Extract the [X, Y] coordinate from the center of the cell holding the provided text.  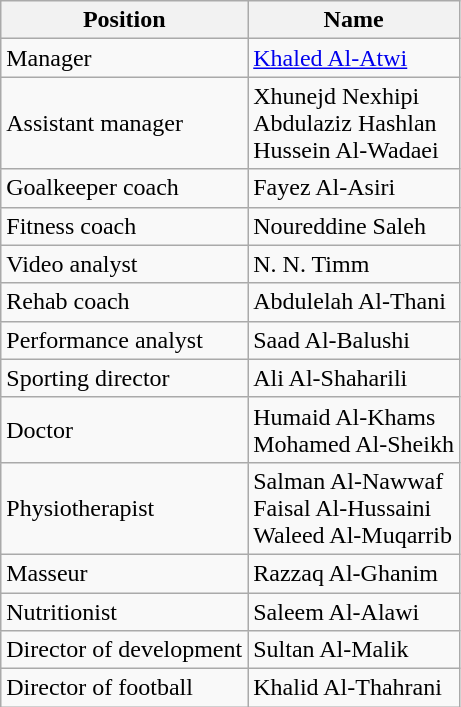
Name [354, 20]
Sultan Al-Malik [354, 650]
Manager [124, 58]
Noureddine Saleh [354, 226]
N. N. Timm [354, 264]
Assistant manager [124, 123]
Humaid Al-Khams Mohamed Al-Sheikh [354, 430]
Doctor [124, 430]
Video analyst [124, 264]
Khalid Al-Thahrani [354, 688]
Xhunejd Nexhipi Abdulaziz Hashlan Hussein Al-Wadaei [354, 123]
Goalkeeper coach [124, 188]
Razzaq Al-Ghanim [354, 573]
Fitness coach [124, 226]
Position [124, 20]
Rehab coach [124, 302]
Nutritionist [124, 611]
Ali Al-Shaharili [354, 378]
Director of football [124, 688]
Saleem Al-Alawi [354, 611]
Fayez Al-Asiri [354, 188]
Salman Al-Nawwaf Faisal Al-Hussaini Waleed Al-Muqarrib [354, 508]
Director of development [124, 650]
Masseur [124, 573]
Abdulelah Al-Thani [354, 302]
Saad Al-Balushi [354, 340]
Physiotherapist [124, 508]
Performance analyst [124, 340]
Khaled Al-Atwi [354, 58]
Sporting director [124, 378]
